Pinpoint the cell where the given text exists, returning its (X, Y) midpoint coordinate. 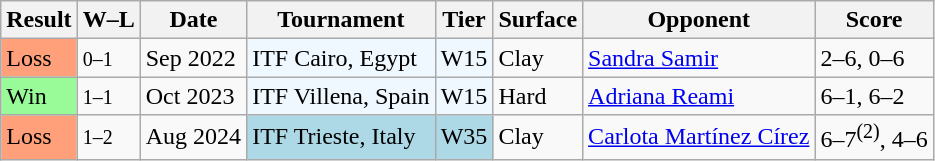
Aug 2024 (193, 138)
Result (39, 20)
Date (193, 20)
Opponent (699, 20)
W35 (464, 138)
6–1, 6–2 (874, 96)
Carlota Martínez Círez (699, 138)
Adriana Reami (699, 96)
Win (39, 96)
ITF Cairo, Egypt (342, 58)
2–6, 0–6 (874, 58)
Oct 2023 (193, 96)
ITF Trieste, Italy (342, 138)
Hard (538, 96)
Sandra Samir (699, 58)
1–1 (108, 96)
W–L (108, 20)
Surface (538, 20)
ITF Villena, Spain (342, 96)
6–7(2), 4–6 (874, 138)
Sep 2022 (193, 58)
1–2 (108, 138)
Score (874, 20)
Tournament (342, 20)
0–1 (108, 58)
Tier (464, 20)
